Capture the cell that displays the provided text and extract its (x, y) central coordinate. 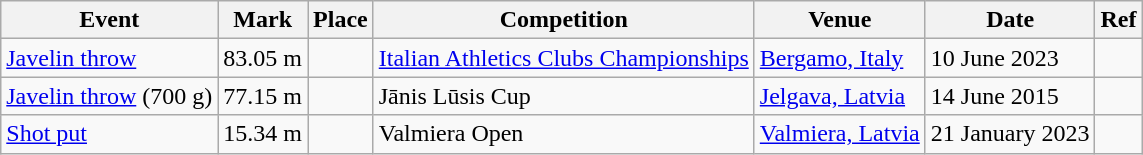
Jelgava, Latvia (840, 96)
Event (110, 20)
Valmiera Open (564, 134)
Italian Athletics Clubs Championships (564, 58)
Ref (1118, 20)
Javelin throw (110, 58)
Mark (263, 20)
Competition (564, 20)
83.05 m (263, 58)
Venue (840, 20)
21 January 2023 (1010, 134)
10 June 2023 (1010, 58)
15.34 m (263, 134)
Valmiera, Latvia (840, 134)
Jānis Lūsis Cup (564, 96)
Bergamo, Italy (840, 58)
77.15 m (263, 96)
Place (341, 20)
14 June 2015 (1010, 96)
Shot put (110, 134)
Javelin throw (700 g) (110, 96)
Date (1010, 20)
